Capture the cell that displays the provided text and extract its (x, y) central coordinate. 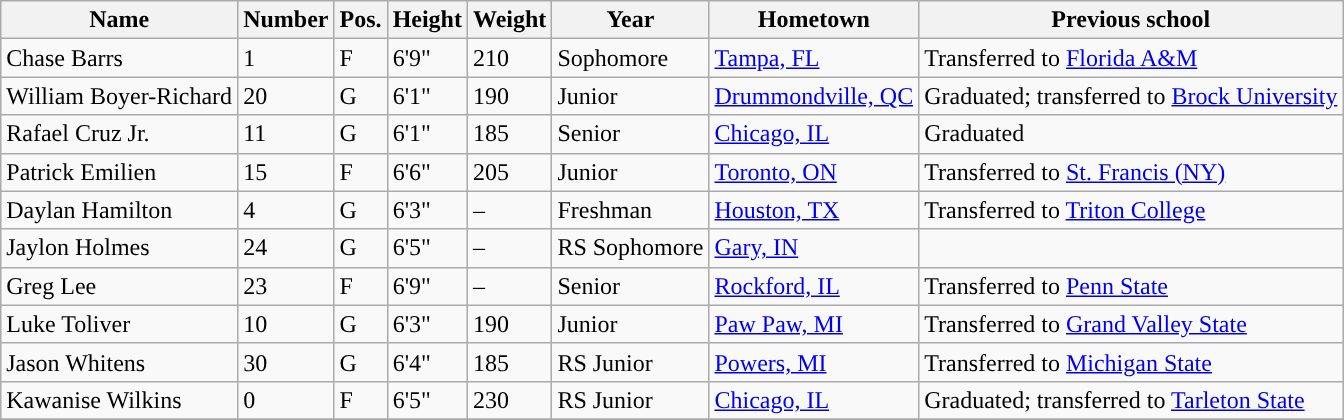
Rafael Cruz Jr. (120, 134)
Rockford, IL (814, 286)
Sophomore (630, 58)
210 (509, 58)
Transferred to Florida A&M (1131, 58)
20 (286, 96)
Previous school (1131, 20)
0 (286, 400)
Hometown (814, 20)
Toronto, ON (814, 172)
1 (286, 58)
Greg Lee (120, 286)
Graduated; transferred to Tarleton State (1131, 400)
Transferred to Penn State (1131, 286)
Transferred to St. Francis (NY) (1131, 172)
10 (286, 324)
24 (286, 248)
15 (286, 172)
23 (286, 286)
30 (286, 362)
Weight (509, 20)
Jason Whitens (120, 362)
4 (286, 210)
Kawanise Wilkins (120, 400)
Height (427, 20)
Number (286, 20)
230 (509, 400)
205 (509, 172)
Freshman (630, 210)
Transferred to Grand Valley State (1131, 324)
RS Sophomore (630, 248)
Patrick Emilien (120, 172)
Graduated; transferred to Brock University (1131, 96)
Year (630, 20)
Houston, TX (814, 210)
Paw Paw, MI (814, 324)
Powers, MI (814, 362)
Drummondville, QC (814, 96)
6'6" (427, 172)
Chase Barrs (120, 58)
Transferred to Triton College (1131, 210)
Luke Toliver (120, 324)
Daylan Hamilton (120, 210)
William Boyer-Richard (120, 96)
11 (286, 134)
Gary, IN (814, 248)
6'4" (427, 362)
Graduated (1131, 134)
Pos. (360, 20)
Jaylon Holmes (120, 248)
Name (120, 20)
Tampa, FL (814, 58)
Transferred to Michigan State (1131, 362)
